Return [X, Y] of the center of cell containing provided text 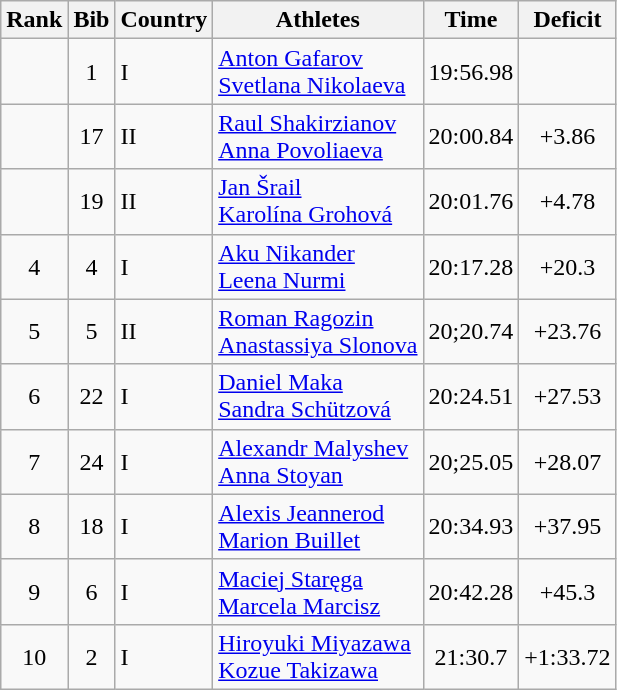
Country [164, 20]
20:17.28 [471, 266]
+4.78 [568, 202]
Time [471, 20]
19:56.98 [471, 72]
17 [92, 136]
24 [92, 462]
+20.3 [568, 266]
20:34.93 [471, 526]
22 [92, 396]
Rank [34, 20]
20:24.51 [471, 396]
Hiroyuki MiyazawaKozue Takizawa [318, 656]
Bib [92, 20]
Maciej StaręgaMarcela Marcisz [318, 592]
+3.86 [568, 136]
Jan ŠrailKarolína Grohová [318, 202]
21:30.7 [471, 656]
9 [34, 592]
Alexandr MalyshevAnna Stoyan [318, 462]
20;25.05 [471, 462]
Aku NikanderLeena Nurmi [318, 266]
+27.53 [568, 396]
+28.07 [568, 462]
Alexis JeannerodMarion Buillet [318, 526]
+45.3 [568, 592]
+37.95 [568, 526]
18 [92, 526]
Roman RagozinAnastassiya Slonova [318, 332]
8 [34, 526]
Daniel MakaSandra Schützová [318, 396]
20;20.74 [471, 332]
7 [34, 462]
Athletes [318, 20]
Raul ShakirzianovAnna Povoliaeva [318, 136]
2 [92, 656]
1 [92, 72]
20:01.76 [471, 202]
Deficit [568, 20]
Anton GafarovSvetlana Nikolaeva [318, 72]
+1:33.72 [568, 656]
20:42.28 [471, 592]
10 [34, 656]
19 [92, 202]
20:00.84 [471, 136]
+23.76 [568, 332]
